Locate the cell with the specified text and output its (x, y) center coordinate. 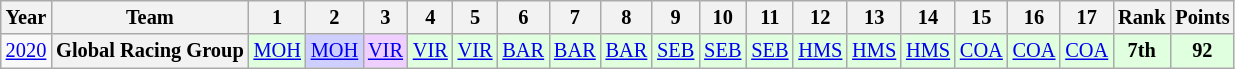
Global Racing Group (150, 51)
2 (334, 17)
7th (1142, 51)
16 (1034, 17)
Year (26, 17)
3 (386, 17)
11 (770, 17)
14 (928, 17)
Rank (1142, 17)
10 (722, 17)
9 (676, 17)
4 (430, 17)
92 (1202, 51)
5 (476, 17)
Points (1202, 17)
7 (575, 17)
8 (627, 17)
6 (523, 17)
13 (874, 17)
12 (820, 17)
Team (150, 17)
17 (1086, 17)
2020 (26, 51)
1 (278, 17)
15 (982, 17)
